Capture the cell that displays the provided text and extract its [X, Y] central coordinate. 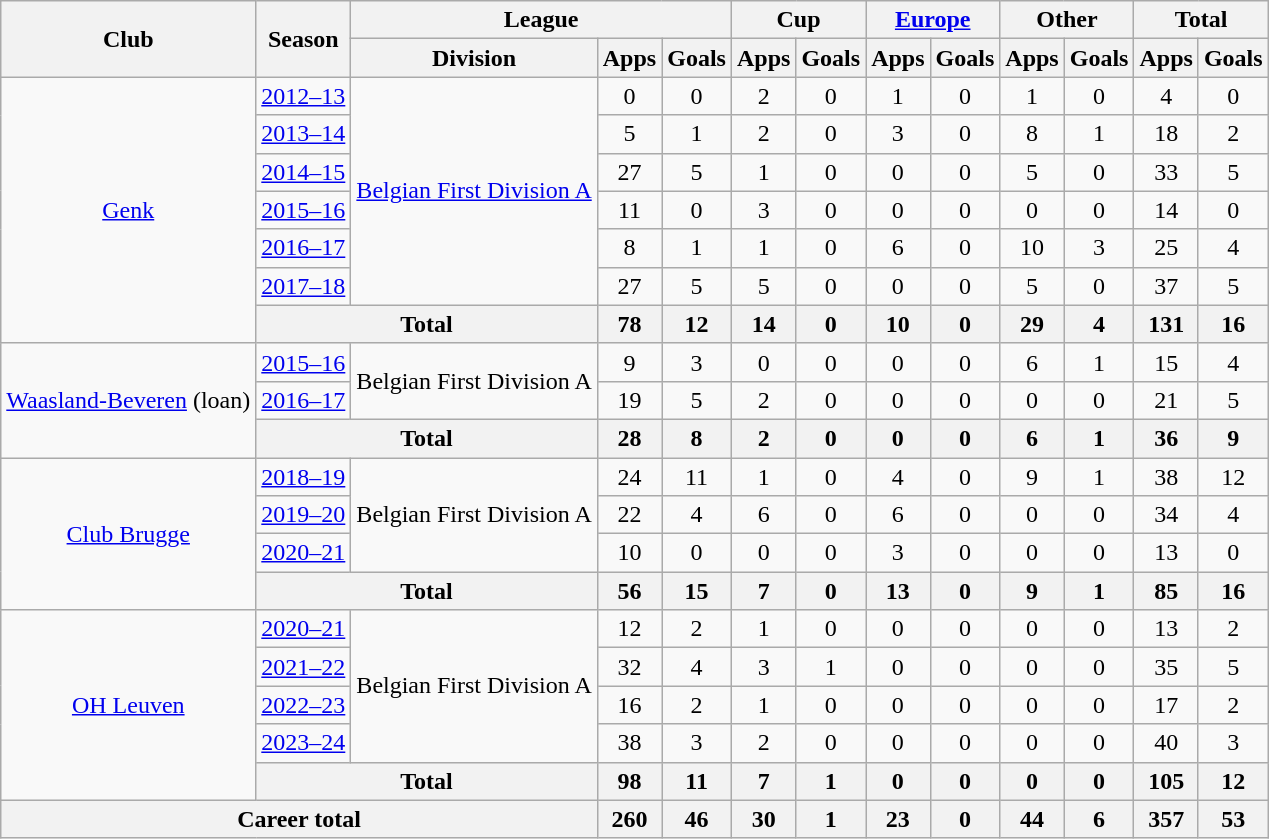
35 [1166, 667]
18 [1166, 134]
357 [1166, 819]
23 [898, 819]
260 [629, 819]
2018–19 [304, 477]
19 [629, 400]
Genk [128, 210]
League [542, 20]
36 [1166, 438]
Europe [933, 20]
44 [1032, 819]
37 [1166, 286]
29 [1032, 324]
21 [1166, 400]
2013–14 [304, 134]
Waasland-Beveren (loan) [128, 400]
56 [629, 591]
Club [128, 39]
OH Leuven [128, 705]
Cup [798, 20]
2023–24 [304, 743]
105 [1166, 781]
32 [629, 667]
40 [1166, 743]
28 [629, 438]
22 [629, 515]
Career total [300, 819]
Other [1067, 20]
33 [1166, 172]
85 [1166, 591]
2021–22 [304, 667]
53 [1233, 819]
Club Brugge [128, 534]
2012–13 [304, 96]
Season [304, 39]
17 [1166, 705]
98 [629, 781]
34 [1166, 515]
46 [697, 819]
2017–18 [304, 286]
25 [1166, 248]
78 [629, 324]
131 [1166, 324]
2014–15 [304, 172]
Division [474, 58]
24 [629, 477]
30 [763, 819]
2019–20 [304, 515]
2022–23 [304, 705]
